Return [x, y] of the center of cell containing provided text 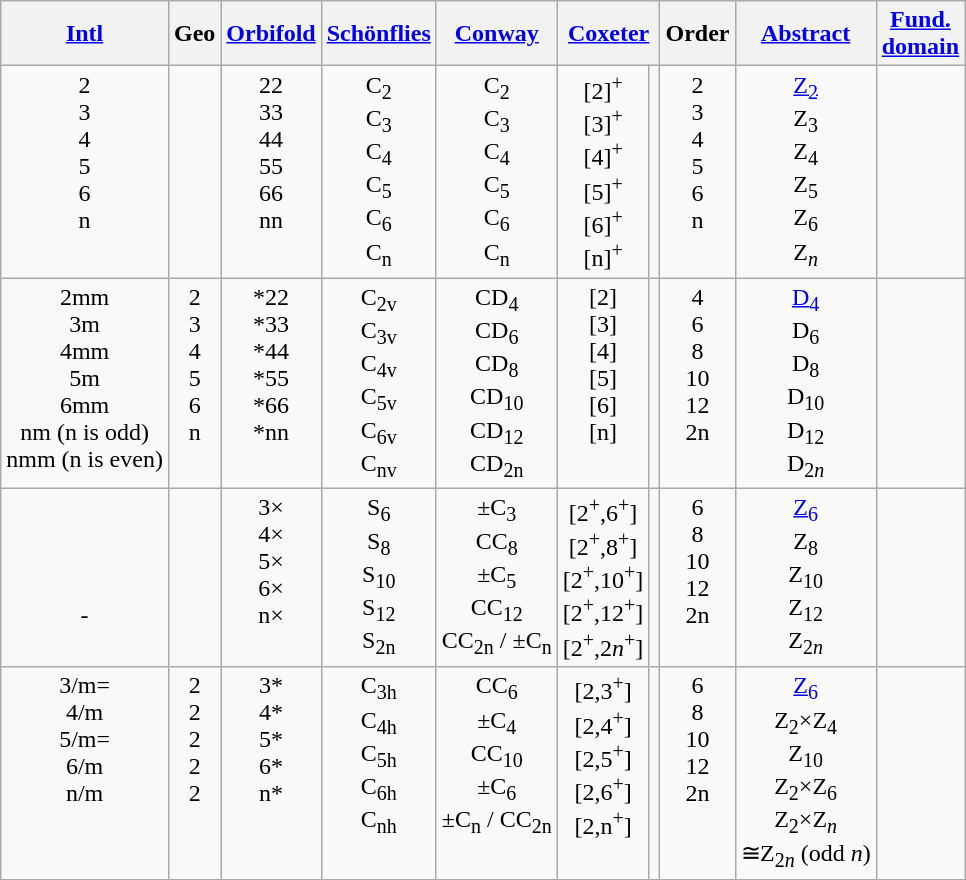
D4D6D8D10D12D2n [806, 384]
Z6Z8Z10Z12Z2n [806, 578]
Conway [496, 34]
Schönflies [378, 34]
*22*33*44*55*66*nn [271, 384]
[2+,6+][2+,8+][2+,10+][2+,12+][2+,2n+] [603, 578]
Fund.domain [920, 34]
[2][3][4][5][6][n] [603, 384]
CC6±C4CC10±C6±Cn / CC2n [496, 773]
Abstract [806, 34]
46810122n [698, 384]
C2vC3vC4vC5vC6vCnv [378, 384]
2mm3m4mm5m6mmnm (n is odd)nmm (n is even) [85, 384]
Z2Z3Z4Z5Z6Zn [806, 172]
[2]+[3]+[4]+[5]+[6]+[n]+ [603, 172]
S6S8S10S12S2n [378, 578]
±C3CC8±C5CC12CC2n / ±Cn [496, 578]
C3hC4hC5hC6hCnh [378, 773]
CD4CD6CD8CD10CD12CD2n [496, 384]
22222 [194, 773]
Z6Z2×Z4Z10Z2×Z6Z2×Zn≅Z2n (odd n) [806, 773]
Intl [85, 34]
Coxeter [608, 34]
[2,3+][2,4+][2,5+][2,6+][2,n+] [603, 773]
Geo [194, 34]
3*4*5*6*n* [271, 773]
3/m=4/m5/m=6/mn/m [85, 773]
3×4×5×6×n× [271, 578]
- [85, 578]
2233445566nn [271, 172]
Order [698, 34]
Orbifold [271, 34]
